Search for the cell housing the specified text and yield its [x, y] center coordinate. 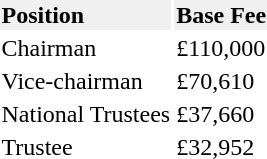
Vice-chairman [86, 81]
Chairman [86, 48]
Position [86, 15]
National Trustees [86, 114]
